Find where the given text appears and provide that cell's center as (x, y) coordinate. 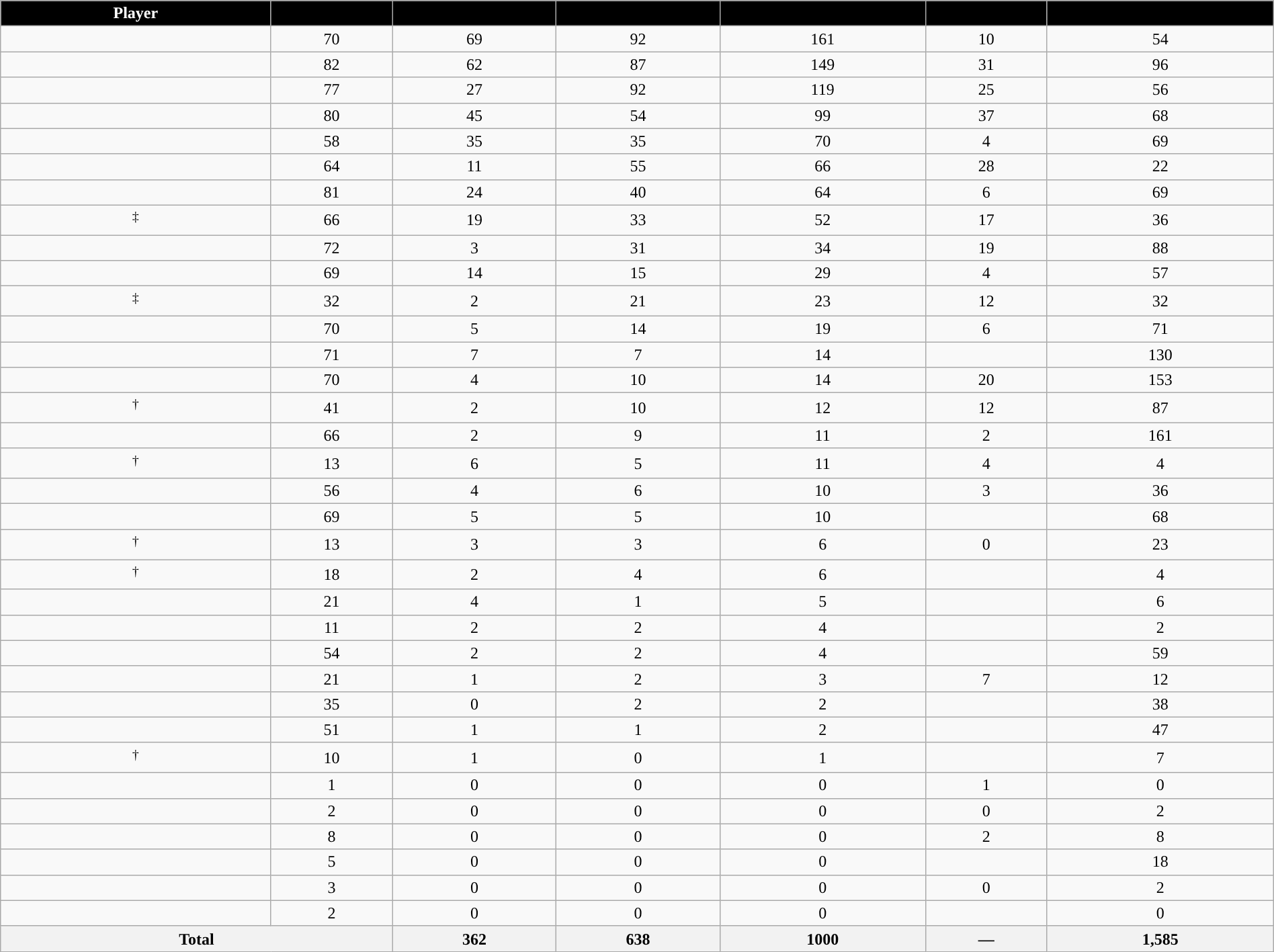
— (986, 939)
57 (1160, 273)
77 (332, 90)
51 (332, 730)
638 (638, 939)
20 (986, 380)
119 (822, 90)
96 (1160, 64)
25 (986, 90)
15 (638, 273)
55 (638, 167)
1,585 (1160, 939)
59 (1160, 653)
38 (1160, 704)
9 (638, 435)
62 (474, 64)
37 (986, 116)
27 (474, 90)
81 (332, 192)
99 (822, 116)
29 (822, 273)
149 (822, 64)
88 (1160, 248)
22 (1160, 167)
40 (638, 192)
24 (474, 192)
Total (197, 939)
33 (638, 220)
52 (822, 220)
72 (332, 248)
45 (474, 116)
41 (332, 408)
58 (332, 141)
47 (1160, 730)
153 (1160, 380)
17 (986, 220)
1000 (822, 939)
130 (1160, 355)
28 (986, 167)
82 (332, 64)
34 (822, 248)
80 (332, 116)
Player (136, 13)
362 (474, 939)
